Return the (X, Y) coordinate for the center point of the cell that contains the specified text.  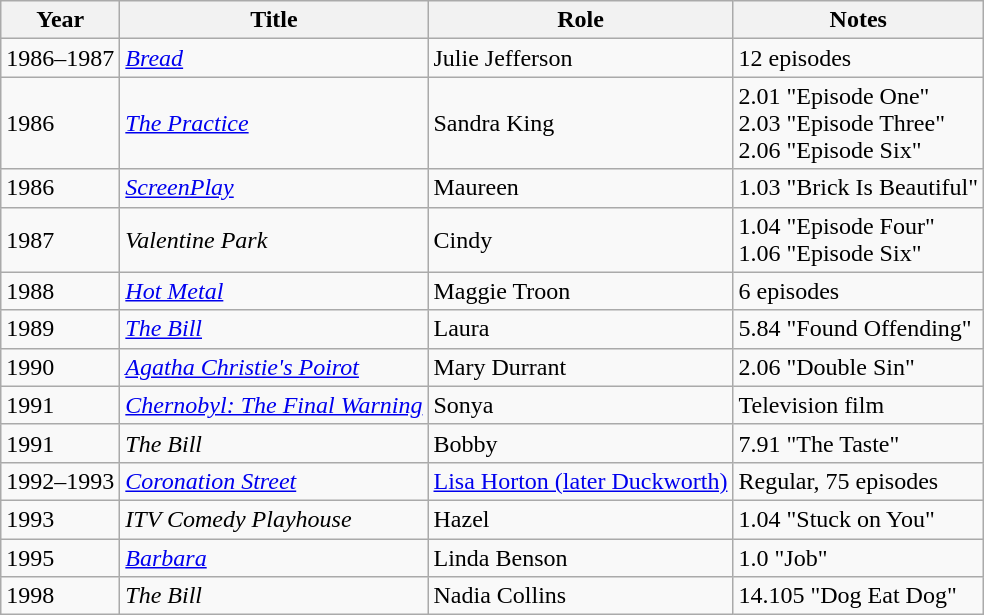
5.84 "Found Offending" (858, 329)
1.04 "Stuck on You" (858, 519)
1992–1993 (60, 481)
12 episodes (858, 58)
Role (580, 20)
Hazel (580, 519)
Julie Jefferson (580, 58)
Sonya (580, 405)
Chernobyl: The Final Warning (274, 405)
1.0 "Job" (858, 557)
1998 (60, 596)
14.105 "Dog Eat Dog" (858, 596)
Sandra King (580, 123)
Lisa Horton (later Duckworth) (580, 481)
The Practice (274, 123)
Laura (580, 329)
1986–1987 (60, 58)
1989 (60, 329)
Television film (858, 405)
Maggie Troon (580, 291)
1995 (60, 557)
Title (274, 20)
Bobby (580, 443)
Regular, 75 episodes (858, 481)
Agatha Christie's Poirot (274, 367)
1987 (60, 240)
Maureen (580, 188)
Bread (274, 58)
1988 (60, 291)
1993 (60, 519)
ScreenPlay (274, 188)
1.04 "Episode Four"1.06 "Episode Six" (858, 240)
Valentine Park (274, 240)
2.01 "Episode One"2.03 "Episode Three"2.06 "Episode Six" (858, 123)
ITV Comedy Playhouse (274, 519)
Cindy (580, 240)
1.03 "Brick Is Beautiful" (858, 188)
6 episodes (858, 291)
Linda Benson (580, 557)
Year (60, 20)
Nadia Collins (580, 596)
Notes (858, 20)
7.91 "The Taste" (858, 443)
Mary Durrant (580, 367)
Barbara (274, 557)
2.06 "Double Sin" (858, 367)
1990 (60, 367)
Hot Metal (274, 291)
Coronation Street (274, 481)
